Output the [X, Y] coordinate of the center of the cell containing the given text.  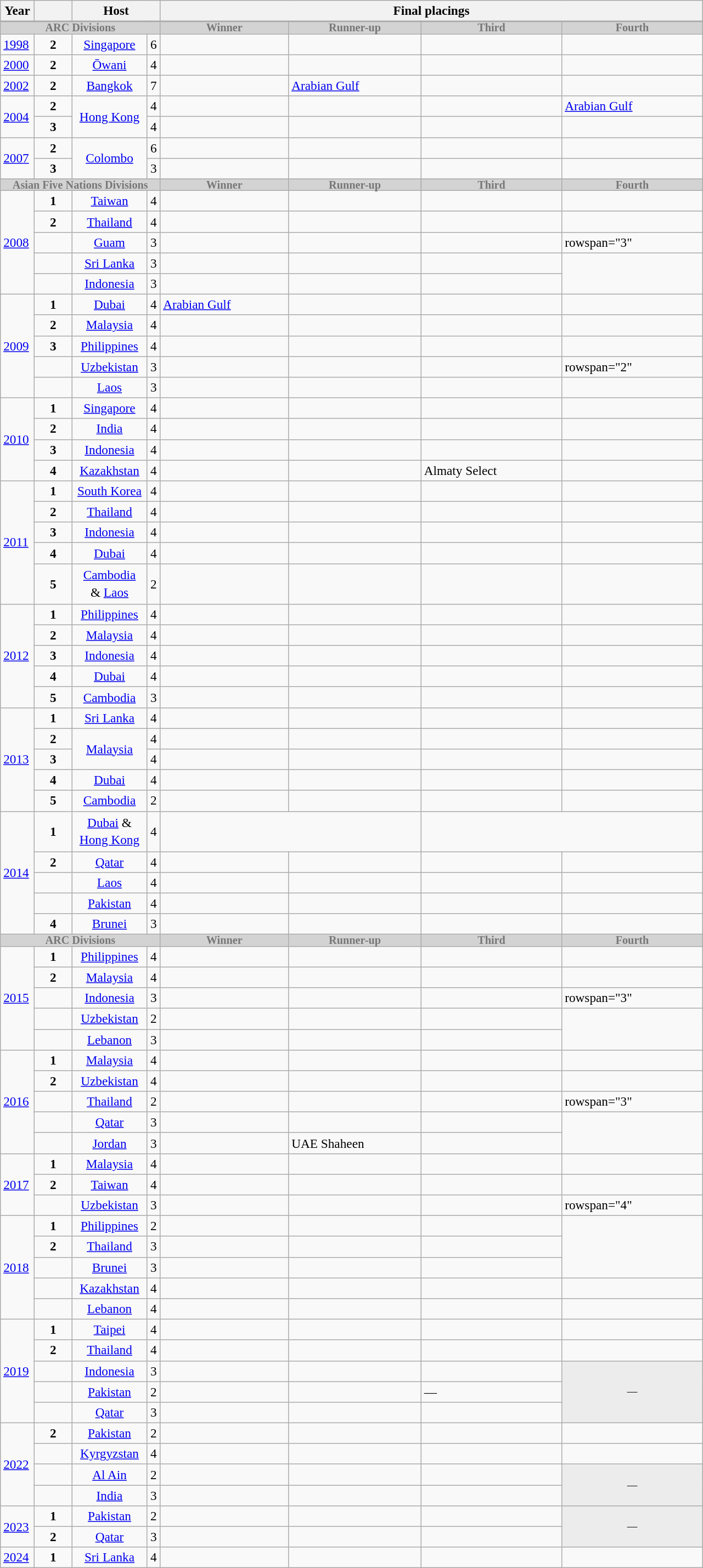
rowspan="2" [632, 366]
2010 [18, 439]
Asian Five Nations Divisions [80, 185]
2022 [18, 1464]
Dubai & Hong Kong [109, 831]
2024 [18, 1558]
2000 [18, 65]
Almaty Select [491, 470]
Kyrgyzstan [109, 1454]
South Korea [109, 491]
2008 [18, 242]
2016 [18, 1101]
Al Ain [109, 1474]
2011 [18, 542]
2013 [18, 759]
Hong Kong [109, 116]
Ōwani [109, 65]
2015 [18, 998]
UAE Shaheen [355, 1143]
2009 [18, 346]
Guam [109, 242]
Bangkok [109, 86]
2007 [18, 158]
2002 [18, 86]
2012 [18, 656]
Host [116, 10]
2019 [18, 1371]
2018 [18, 1267]
Final placings [431, 10]
2014 [18, 873]
2004 [18, 116]
2017 [18, 1185]
1998 [18, 44]
Year [18, 10]
Taipei [109, 1329]
7 [154, 86]
rowspan="4" [632, 1205]
Colombo [109, 158]
2023 [18, 1526]
Jordan [109, 1143]
Cambodia& Laos [109, 584]
